Search for the cell housing the specified text and yield its [x, y] center coordinate. 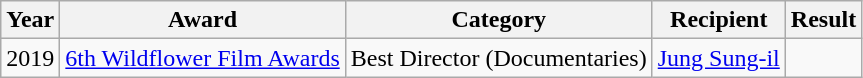
6th Wildflower Film Awards [202, 58]
Year [30, 20]
Recipient [718, 20]
Best Director (Documentaries) [498, 58]
Category [498, 20]
2019 [30, 58]
Award [202, 20]
Jung Sung-il [718, 58]
Result [823, 20]
